Capture the cell that displays the provided text and extract its [X, Y] central coordinate. 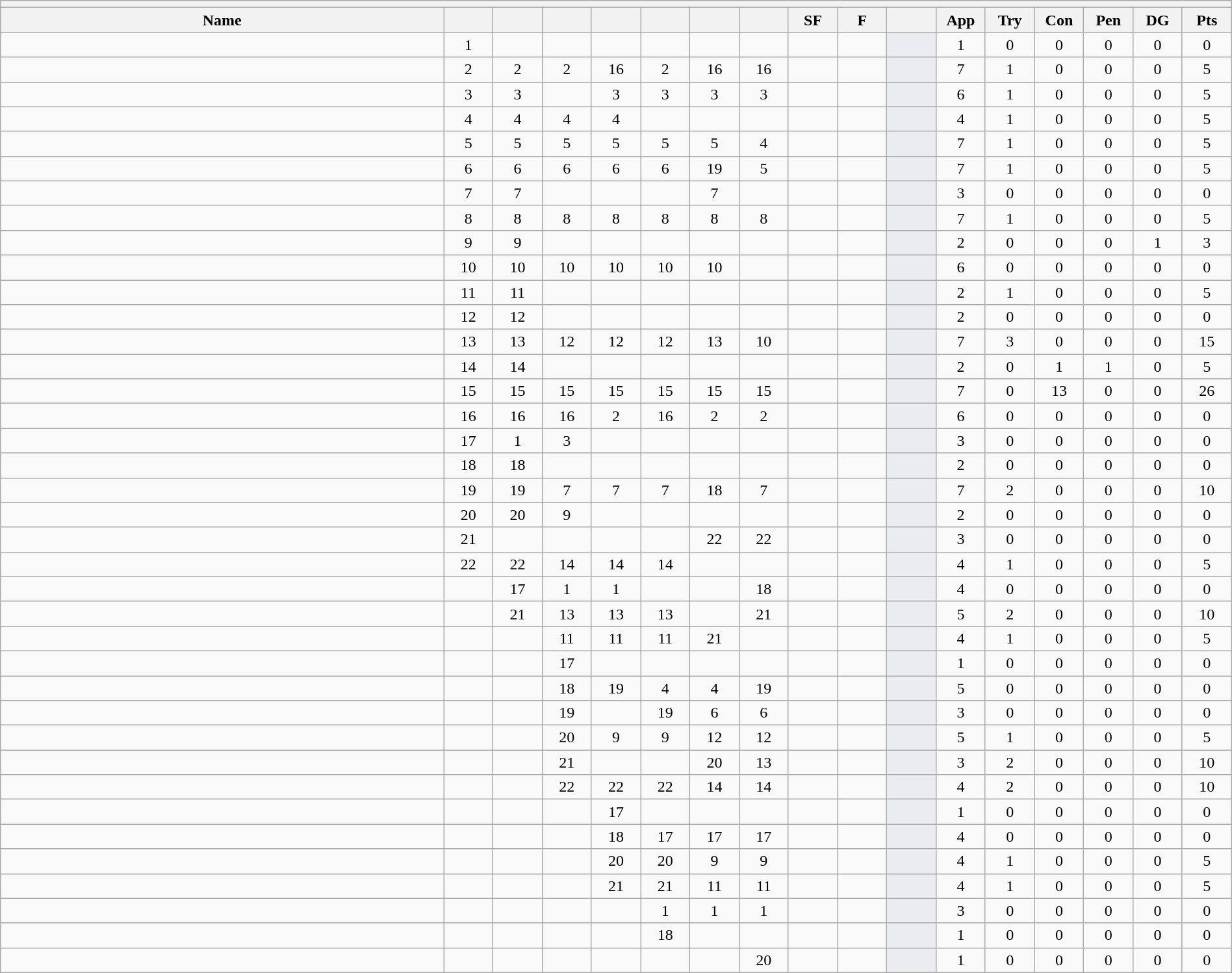
Con [1059, 20]
Try [1010, 20]
App [961, 20]
SF [813, 20]
F [862, 20]
Pen [1109, 20]
Name [222, 20]
26 [1207, 391]
Pts [1207, 20]
DG [1158, 20]
